Find where the given text appears and provide that cell's center as (X, Y) coordinate. 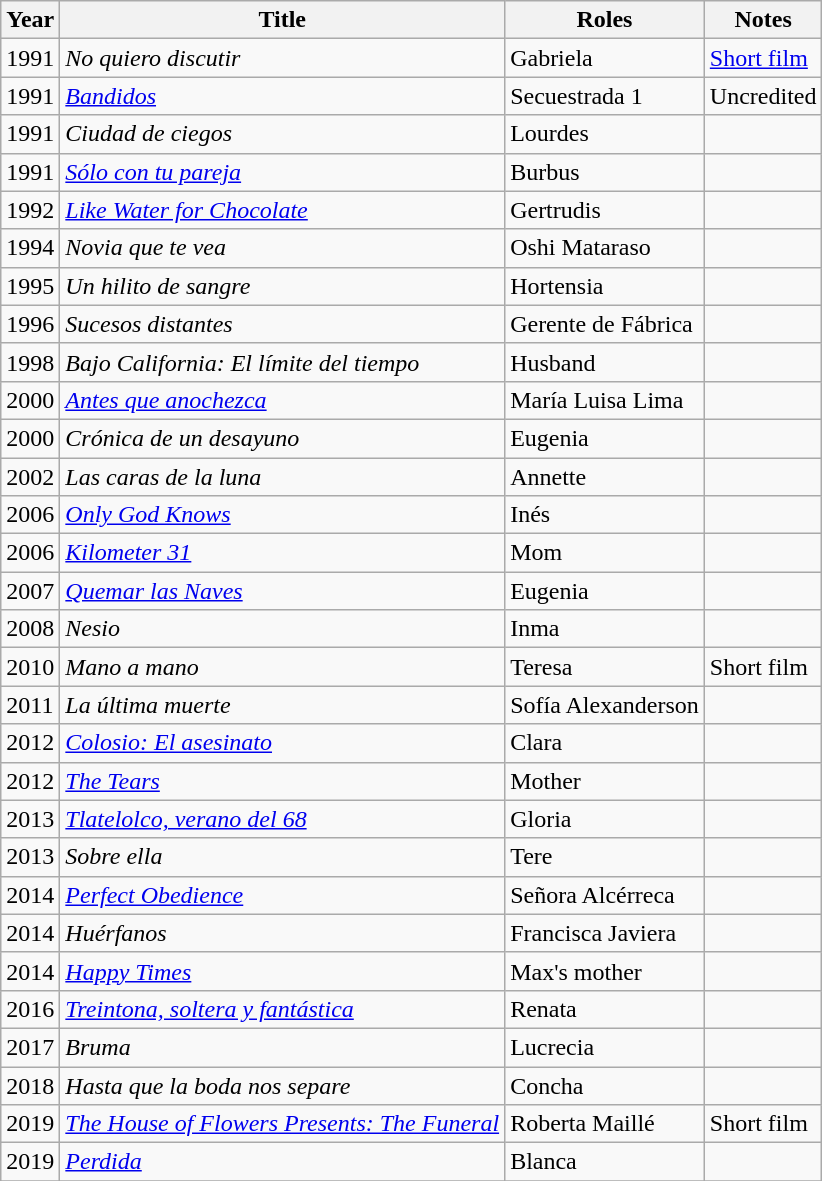
Hortensia (605, 286)
Antes que anochezca (282, 400)
Mom (605, 553)
Clara (605, 743)
Nesio (282, 629)
Huérfanos (282, 933)
Sofía Alexanderson (605, 705)
Francisca Javiera (605, 933)
Notes (763, 20)
Treintona, soltera y fantástica (282, 1009)
1996 (30, 324)
Blanca (605, 1162)
Inma (605, 629)
Kilometer 31 (282, 553)
Tere (605, 857)
2010 (30, 667)
1994 (30, 248)
Las caras de la luna (282, 477)
No quiero discutir (282, 58)
Burbus (605, 172)
2008 (30, 629)
Un hilito de sangre (282, 286)
Perfect Obedience (282, 895)
Annette (605, 477)
Renata (605, 1009)
Gertrudis (605, 210)
2016 (30, 1009)
Roberta Maillé (605, 1124)
Crónica de un desayuno (282, 438)
Perdida (282, 1162)
Oshi Mataraso (605, 248)
Uncredited (763, 96)
Bandidos (282, 96)
Max's mother (605, 971)
Title (282, 20)
Novia que te vea (282, 248)
Bruma (282, 1047)
2017 (30, 1047)
Concha (605, 1085)
Quemar las Naves (282, 591)
Señora Alcérreca (605, 895)
Like Water for Chocolate (282, 210)
María Luisa Lima (605, 400)
1998 (30, 362)
2018 (30, 1085)
Mano a mano (282, 667)
Gabriela (605, 58)
Bajo California: El límite del tiempo (282, 362)
Year (30, 20)
1995 (30, 286)
Teresa (605, 667)
Inés (605, 515)
Colosio: El asesinato (282, 743)
Hasta que la boda nos separe (282, 1085)
Secuestrada 1 (605, 96)
Lucrecia (605, 1047)
La última muerte (282, 705)
2002 (30, 477)
2007 (30, 591)
The House of Flowers Presents: The Funeral (282, 1124)
Gerente de Fábrica (605, 324)
Husband (605, 362)
Gloria (605, 819)
Lourdes (605, 134)
Happy Times (282, 971)
The Tears (282, 781)
Only God Knows (282, 515)
Tlatelolco, verano del 68 (282, 819)
2011 (30, 705)
Mother (605, 781)
Roles (605, 20)
Sobre ella (282, 857)
1992 (30, 210)
Sucesos distantes (282, 324)
Sólo con tu pareja (282, 172)
Ciudad de ciegos (282, 134)
